Extract the [X, Y] coordinate from the center of the cell holding the provided text.  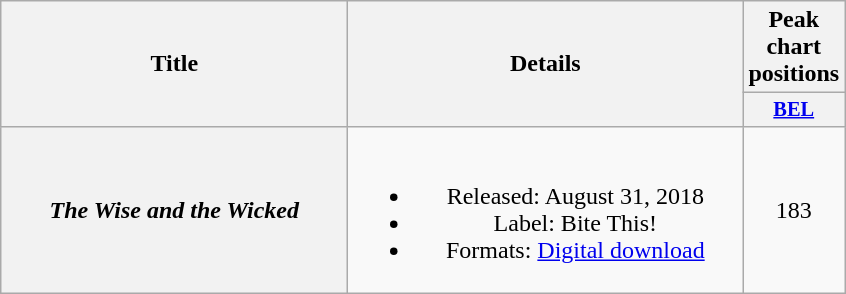
Peak chart positions [794, 47]
Details [546, 64]
Title [174, 64]
The Wise and the Wicked [174, 210]
BEL [794, 110]
183 [794, 210]
Released: August 31, 2018Label: Bite This!Formats: Digital download [546, 210]
